For the text-containing cell, return its midpoint in [X, Y] coordinate format. 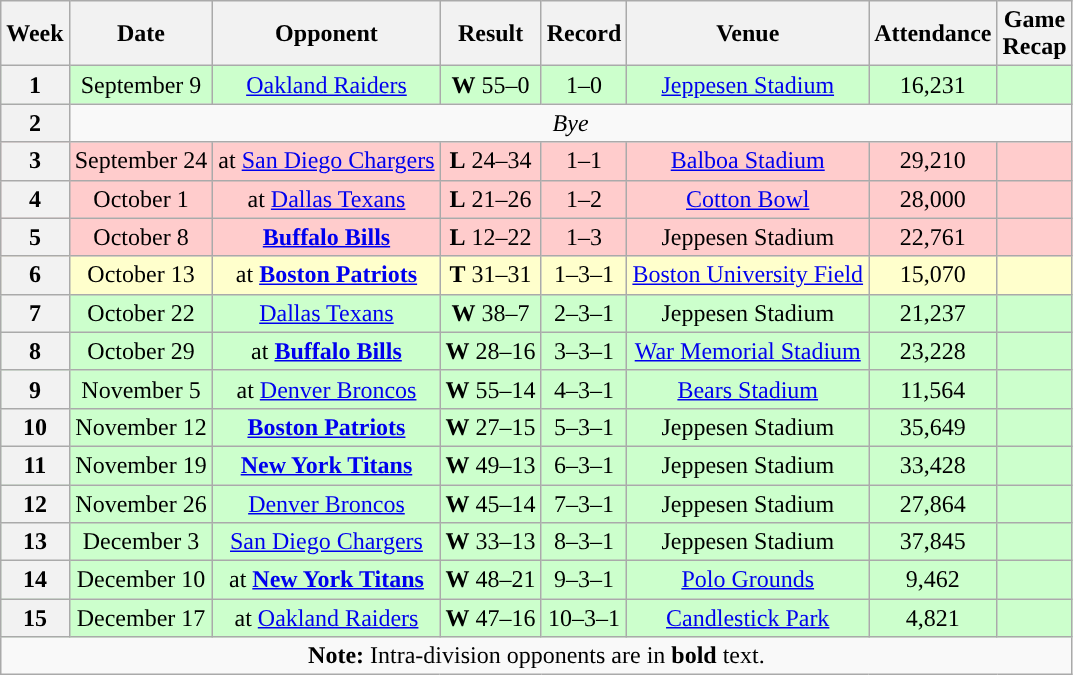
T 31–31 [490, 275]
War Memorial Stadium [748, 351]
1–3–1 [584, 275]
W 45–14 [490, 503]
Cotton Bowl [748, 199]
1 [35, 85]
15 [35, 618]
at Dallas Texans [326, 199]
29,210 [933, 161]
Week [35, 34]
October 22 [141, 313]
Opponent [326, 34]
10 [35, 427]
November 19 [141, 465]
5–3–1 [584, 427]
Venue [748, 34]
New York Titans [326, 465]
W 27–15 [490, 427]
14 [35, 580]
W 48–21 [490, 580]
27,864 [933, 503]
Boston University Field [748, 275]
4–3–1 [584, 389]
23,228 [933, 351]
6–3–1 [584, 465]
W 47–16 [490, 618]
October 1 [141, 199]
Polo Grounds [748, 580]
at New York Titans [326, 580]
November 26 [141, 503]
L 24–34 [490, 161]
5 [35, 237]
Oakland Raiders [326, 85]
Note: Intra-division opponents are in bold text. [536, 656]
8 [35, 351]
21,237 [933, 313]
1–1 [584, 161]
4 [35, 199]
28,000 [933, 199]
7 [35, 313]
3–3–1 [584, 351]
3 [35, 161]
Buffalo Bills [326, 237]
W 28–16 [490, 351]
W 33–13 [490, 542]
W 49–13 [490, 465]
33,428 [933, 465]
L 21–26 [490, 199]
13 [35, 542]
9,462 [933, 580]
November 5 [141, 389]
Result [490, 34]
1–0 [584, 85]
9–3–1 [584, 580]
L 12–22 [490, 237]
Record [584, 34]
W 38–7 [490, 313]
at Boston Patriots [326, 275]
6 [35, 275]
Bye [570, 123]
September 9 [141, 85]
Dallas Texans [326, 313]
San Diego Chargers [326, 542]
at Buffalo Bills [326, 351]
at Denver Broncos [326, 389]
37,845 [933, 542]
1–2 [584, 199]
4,821 [933, 618]
16,231 [933, 85]
11 [35, 465]
9 [35, 389]
15,070 [933, 275]
35,649 [933, 427]
October 8 [141, 237]
December 10 [141, 580]
2–3–1 [584, 313]
W 55–14 [490, 389]
22,761 [933, 237]
Boston Patriots [326, 427]
September 24 [141, 161]
Candlestick Park [748, 618]
Bears Stadium [748, 389]
Date [141, 34]
Denver Broncos [326, 503]
December 17 [141, 618]
11,564 [933, 389]
GameRecap [1034, 34]
November 12 [141, 427]
8–3–1 [584, 542]
1–3 [584, 237]
at Oakland Raiders [326, 618]
12 [35, 503]
at San Diego Chargers [326, 161]
October 13 [141, 275]
10–3–1 [584, 618]
2 [35, 123]
October 29 [141, 351]
Balboa Stadium [748, 161]
December 3 [141, 542]
Attendance [933, 34]
7–3–1 [584, 503]
W 55–0 [490, 85]
